Return (x, y) of the center of cell containing provided text 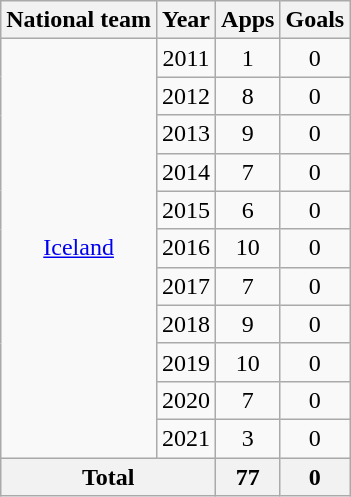
National team (79, 20)
2020 (186, 400)
Goals (315, 20)
Total (108, 477)
8 (248, 96)
2017 (186, 286)
2013 (186, 134)
2012 (186, 96)
Iceland (79, 248)
2016 (186, 248)
2019 (186, 362)
2018 (186, 324)
2011 (186, 58)
1 (248, 58)
2015 (186, 210)
Year (186, 20)
2014 (186, 172)
2021 (186, 438)
77 (248, 477)
6 (248, 210)
Apps (248, 20)
3 (248, 438)
